Locate the cell with the specified text and output its (X, Y) center coordinate. 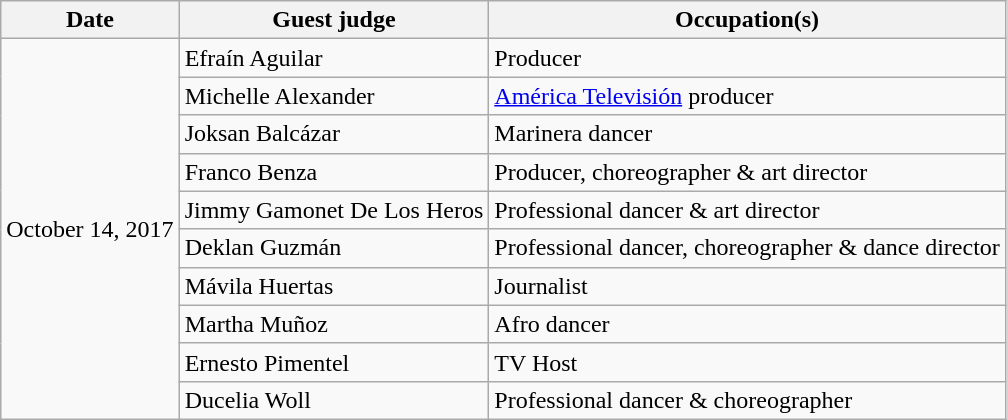
Mávila Huertas (334, 286)
Afro dancer (748, 324)
Ernesto Pimentel (334, 362)
Ducelia Woll (334, 400)
Guest judge (334, 20)
Journalist (748, 286)
Efraín Aguilar (334, 58)
Joksan Balcázar (334, 134)
TV Host (748, 362)
Franco Benza (334, 172)
October 14, 2017 (90, 230)
Marinera dancer (748, 134)
Professional dancer & choreographer (748, 400)
Professional dancer & art director (748, 210)
Jimmy Gamonet De Los Heros (334, 210)
Deklan Guzmán (334, 248)
Occupation(s) (748, 20)
Martha Muñoz (334, 324)
América Televisión producer (748, 96)
Professional dancer, choreographer & dance director (748, 248)
Producer (748, 58)
Date (90, 20)
Michelle Alexander (334, 96)
Producer, choreographer & art director (748, 172)
